From the cell containing the given text, extract its center point as [X, Y] coordinate. 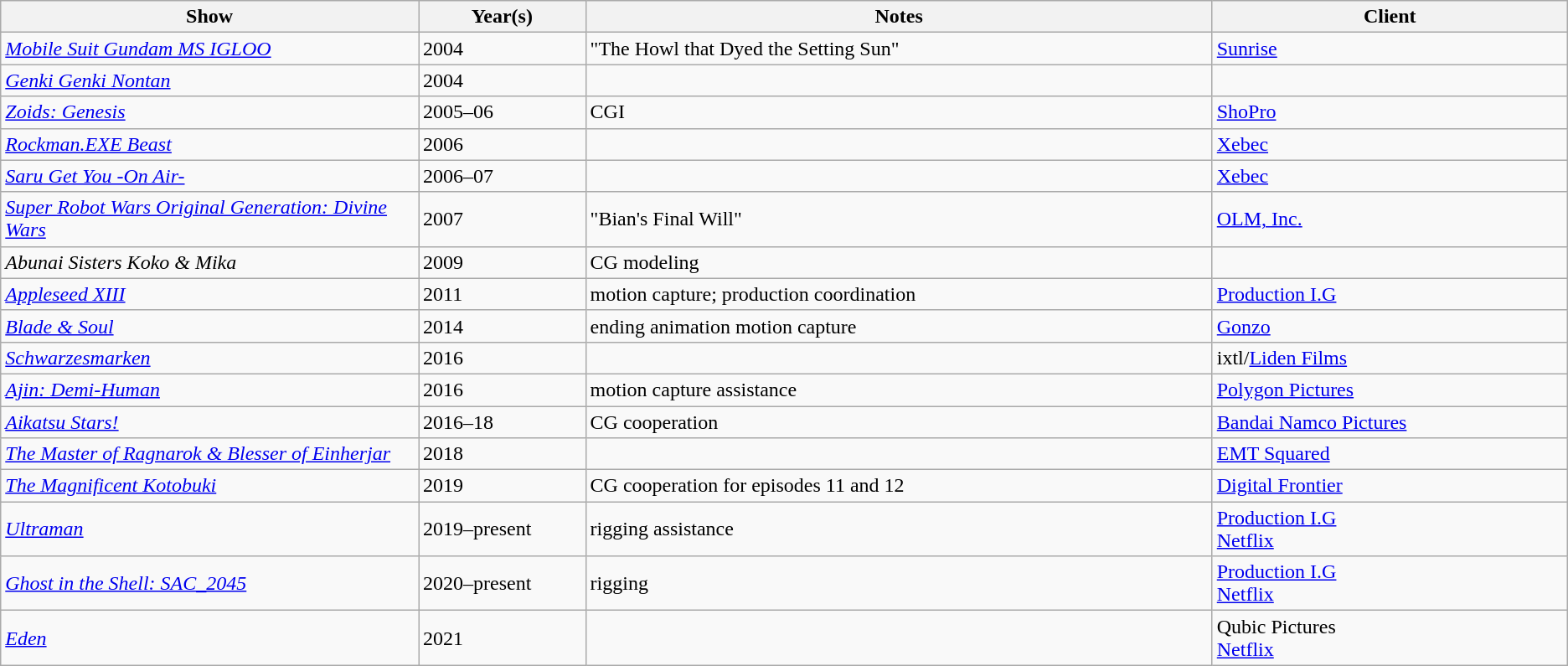
2006 [503, 144]
Qubic PicturesNetflix [1390, 638]
ShoPro [1390, 112]
2016–18 [503, 421]
Notes [899, 17]
Eden [209, 638]
The Magnificent Kotobuki [209, 486]
Show [209, 17]
Rockman.EXE Beast [209, 144]
Digital Frontier [1390, 486]
OLM, Inc. [1390, 219]
2019–present [503, 529]
Abunai Sisters Koko & Mika [209, 262]
rigging assistance [899, 529]
The Master of Ragnarok & Blesser of Einherjar [209, 454]
EMT Squared [1390, 454]
Polygon Pictures [1390, 390]
Blade & Soul [209, 326]
2009 [503, 262]
Year(s) [503, 17]
ixtl/Liden Films [1390, 358]
motion capture; production coordination [899, 294]
2021 [503, 638]
Production I.G [1390, 294]
Super Robot Wars Original Generation: Divine Wars [209, 219]
Mobile Suit Gundam MS IGLOO [209, 49]
"The Howl that Dyed the Setting Sun" [899, 49]
2006–07 [503, 176]
rigging [899, 583]
2005–06 [503, 112]
CG cooperation for episodes 11 and 12 [899, 486]
Schwarzesmarken [209, 358]
Zoids: Genesis [209, 112]
Genki Genki Nontan [209, 80]
motion capture assistance [899, 390]
Client [1390, 17]
Aikatsu Stars! [209, 421]
Ajin: Demi-Human [209, 390]
Appleseed XIII [209, 294]
ending animation motion capture [899, 326]
2014 [503, 326]
2007 [503, 219]
Gonzo [1390, 326]
2018 [503, 454]
"Bian's Final Will" [899, 219]
Sunrise [1390, 49]
Saru Get You -On Air- [209, 176]
CGI [899, 112]
CG cooperation [899, 421]
Ghost in the Shell: SAC_2045 [209, 583]
2020–present [503, 583]
Bandai Namco Pictures [1390, 421]
2011 [503, 294]
Ultraman [209, 529]
2019 [503, 486]
CG modeling [899, 262]
